Output the [x, y] coordinate of the center of the cell containing the given text.  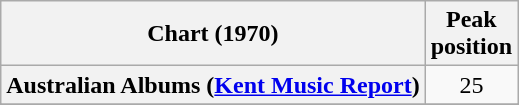
Chart (1970) [213, 34]
25 [471, 85]
Australian Albums (Kent Music Report) [213, 85]
Peakposition [471, 34]
